Capture the cell that displays the provided text and extract its [X, Y] central coordinate. 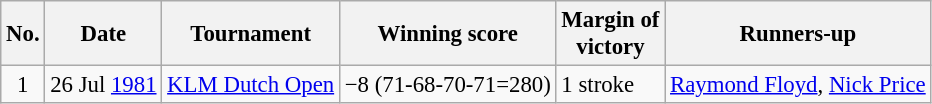
Runners-up [798, 34]
Raymond Floyd, Nick Price [798, 85]
Winning score [448, 34]
1 stroke [610, 85]
Tournament [251, 34]
−8 (71-68-70-71=280) [448, 85]
Margin ofvictory [610, 34]
26 Jul 1981 [104, 85]
No. [23, 34]
Date [104, 34]
1 [23, 85]
KLM Dutch Open [251, 85]
